Search for the cell housing the specified text and yield its (X, Y) center coordinate. 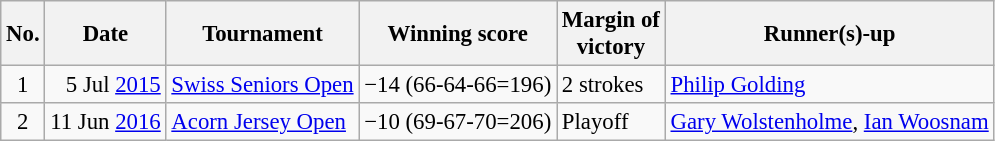
Philip Golding (830, 85)
No. (23, 34)
−10 (69-67-70=206) (458, 122)
Tournament (262, 34)
−14 (66-64-66=196) (458, 85)
Acorn Jersey Open (262, 122)
Playoff (612, 122)
1 (23, 85)
Gary Wolstenholme, Ian Woosnam (830, 122)
Swiss Seniors Open (262, 85)
Winning score (458, 34)
Date (106, 34)
2 strokes (612, 85)
5 Jul 2015 (106, 85)
Runner(s)-up (830, 34)
Margin ofvictory (612, 34)
2 (23, 122)
11 Jun 2016 (106, 122)
